Search for the cell housing the specified text and yield its [x, y] center coordinate. 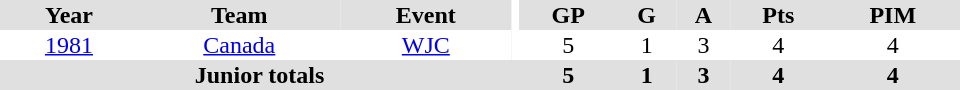
Junior totals [260, 75]
Year [69, 15]
WJC [426, 45]
PIM [893, 15]
Event [426, 15]
Pts [778, 15]
A [704, 15]
Canada [240, 45]
Team [240, 15]
G [646, 15]
1981 [69, 45]
GP [568, 15]
